Return [X, Y] of the center of cell containing provided text 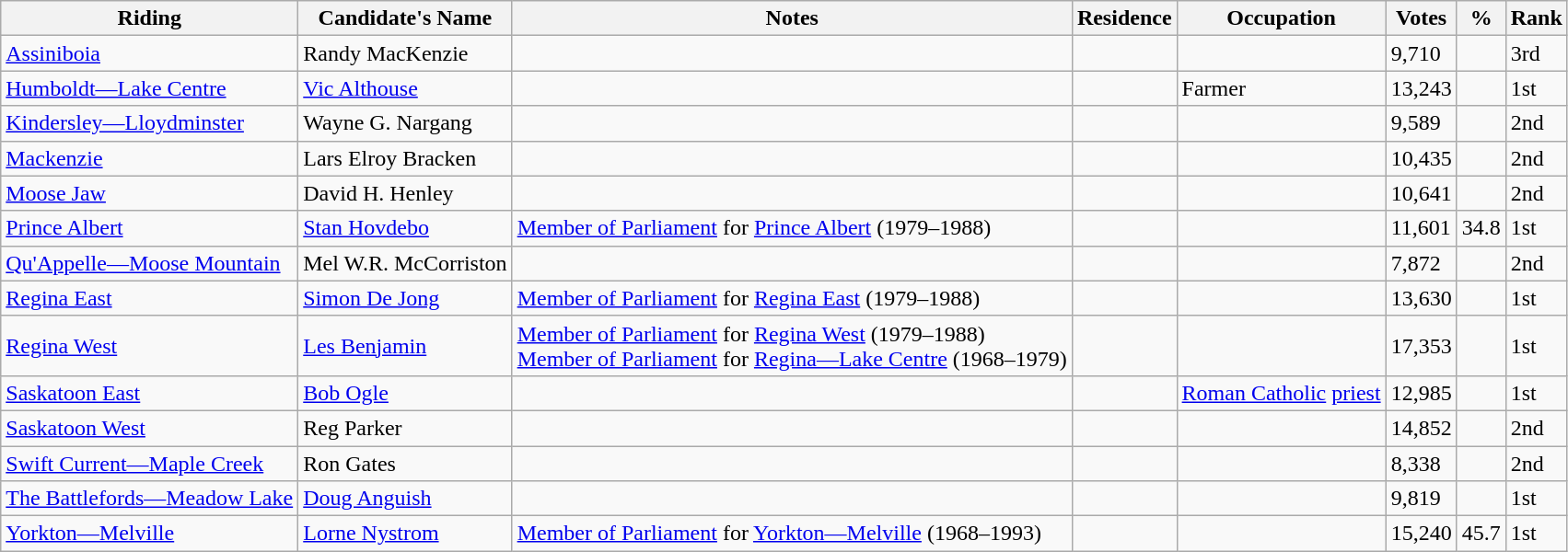
9,589 [1422, 123]
Member of Parliament for Prince Albert (1979–1988) [792, 228]
Member of Parliament for Yorkton—Melville (1968–1993) [792, 534]
13,243 [1422, 88]
Regina East [149, 298]
Farmer [1282, 88]
9,710 [1422, 53]
Lars Elroy Bracken [405, 158]
7,872 [1422, 263]
Ron Gates [405, 463]
12,985 [1422, 393]
Vic Althouse [405, 88]
10,641 [1422, 193]
Reg Parker [405, 428]
17,353 [1422, 346]
Saskatoon East [149, 393]
Prince Albert [149, 228]
The Battlefords—Meadow Lake [149, 499]
45.7 [1481, 534]
Occupation [1282, 18]
14,852 [1422, 428]
Assiniboia [149, 53]
Rank [1536, 18]
Qu'Appelle—Moose Mountain [149, 263]
Member of Parliament for Regina West (1979–1988) Member of Parliament for Regina—Lake Centre (1968–1979) [792, 346]
Residence [1124, 18]
Kindersley—Lloydminster [149, 123]
Regina West [149, 346]
Yorkton—Melville [149, 534]
3rd [1536, 53]
Moose Jaw [149, 193]
Riding [149, 18]
Les Benjamin [405, 346]
Member of Parliament for Regina East (1979–1988) [792, 298]
Lorne Nystrom [405, 534]
11,601 [1422, 228]
Notes [792, 18]
8,338 [1422, 463]
Mackenzie [149, 158]
Saskatoon West [149, 428]
Votes [1422, 18]
Simon De Jong [405, 298]
Humboldt—Lake Centre [149, 88]
% [1481, 18]
Mel W.R. McCorriston [405, 263]
Wayne G. Nargang [405, 123]
Doug Anguish [405, 499]
Candidate's Name [405, 18]
Bob Ogle [405, 393]
David H. Henley [405, 193]
Stan Hovdebo [405, 228]
15,240 [1422, 534]
10,435 [1422, 158]
13,630 [1422, 298]
Swift Current—Maple Creek [149, 463]
34.8 [1481, 228]
Randy MacKenzie [405, 53]
9,819 [1422, 499]
Roman Catholic priest [1282, 393]
